For the text-containing cell, return its midpoint in (X, Y) coordinate format. 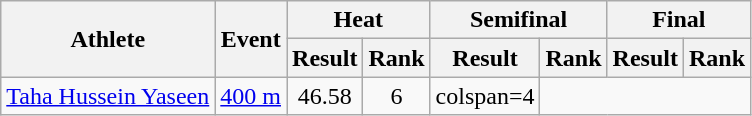
colspan=4 (485, 96)
Event (251, 39)
Final (679, 20)
6 (396, 96)
46.58 (325, 96)
Athlete (108, 39)
Taha Hussein Yaseen (108, 96)
Semifinal (518, 20)
400 m (251, 96)
Heat (359, 20)
